For the text-containing cell, return its midpoint in [X, Y] coordinate format. 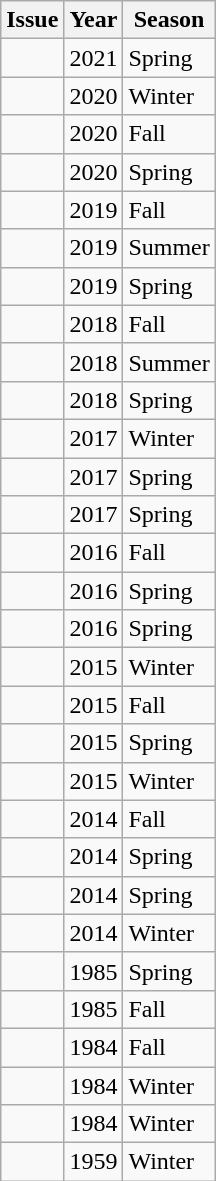
Season [169, 20]
Year [94, 20]
Issue [32, 20]
2021 [94, 58]
1959 [94, 1162]
